Extract the [x, y] coordinate from the center of the cell holding the provided text.  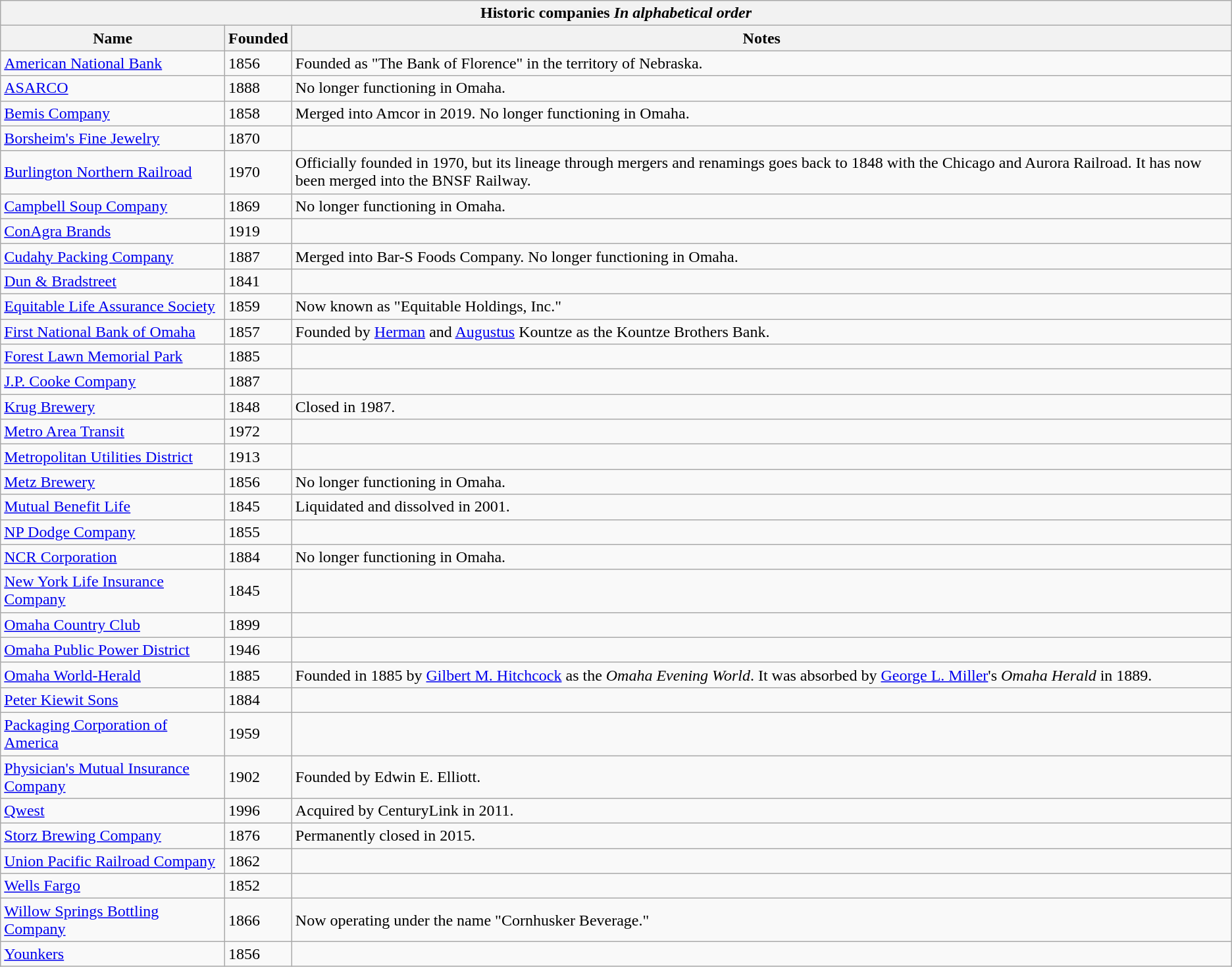
Metro Area Transit [113, 432]
Founded as "The Bank of Florence" in the territory of Nebraska. [761, 63]
Forest Lawn Memorial Park [113, 357]
Borsheim's Fine Jewelry [113, 138]
1913 [259, 457]
Merged into Amcor in 2019. No longer functioning in Omaha. [761, 113]
1919 [259, 231]
1970 [259, 172]
1869 [259, 206]
Founded in 1885 by Gilbert M. Hitchcock as the Omaha Evening World. It was absorbed by George L. Miller's Omaha Herald in 1889. [761, 675]
Willow Springs Bottling Company [113, 920]
Physician's Mutual Insurance Company [113, 777]
1946 [259, 650]
First National Bank of Omaha [113, 331]
Omaha World-Herald [113, 675]
1866 [259, 920]
1858 [259, 113]
1959 [259, 733]
Name [113, 38]
Burlington Northern Railroad [113, 172]
Dun & Bradstreet [113, 281]
1848 [259, 407]
Acquired by CenturyLink in 2011. [761, 811]
NP Dodge Company [113, 532]
1857 [259, 331]
ASARCO [113, 88]
Historic companies In alphabetical order [616, 13]
1902 [259, 777]
NCR Corporation [113, 557]
Bemis Company [113, 113]
Younkers [113, 954]
Now operating under the name "Cornhusker Beverage." [761, 920]
1876 [259, 836]
1862 [259, 861]
Omaha Country Club [113, 625]
Notes [761, 38]
Founded by Herman and Augustus Kountze as the Kountze Brothers Bank. [761, 331]
1899 [259, 625]
Permanently closed in 2015. [761, 836]
Storz Brewing Company [113, 836]
New York Life Insurance Company [113, 591]
Mutual Benefit Life [113, 507]
1972 [259, 432]
Peter Kiewit Sons [113, 700]
Metropolitan Utilities District [113, 457]
Campbell Soup Company [113, 206]
Founded [259, 38]
Cudahy Packing Company [113, 256]
Omaha Public Power District [113, 650]
Krug Brewery [113, 407]
Now known as "Equitable Holdings, Inc." [761, 306]
Liquidated and dissolved in 2001. [761, 507]
1888 [259, 88]
1852 [259, 886]
American National Bank [113, 63]
Union Pacific Railroad Company [113, 861]
Metz Brewery [113, 482]
1841 [259, 281]
Packaging Corporation of America [113, 733]
Wells Fargo [113, 886]
Merged into Bar-S Foods Company. No longer functioning in Omaha. [761, 256]
ConAgra Brands [113, 231]
Qwest [113, 811]
1870 [259, 138]
Founded by Edwin E. Elliott. [761, 777]
1996 [259, 811]
Equitable Life Assurance Society [113, 306]
1855 [259, 532]
1859 [259, 306]
J.P. Cooke Company [113, 382]
Closed in 1987. [761, 407]
